Scan for the cell matching the given text and deliver its [X, Y] coordinate at center. 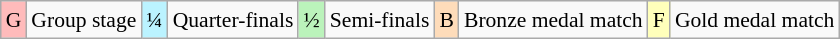
F [659, 20]
Bronze medal match [554, 20]
½ [311, 20]
Quarter-finals [234, 20]
¼ [154, 20]
G [14, 20]
Gold medal match [755, 20]
Group stage [84, 20]
Semi-finals [380, 20]
B [446, 20]
